Pinpoint the cell where the given text exists, returning its [x, y] midpoint coordinate. 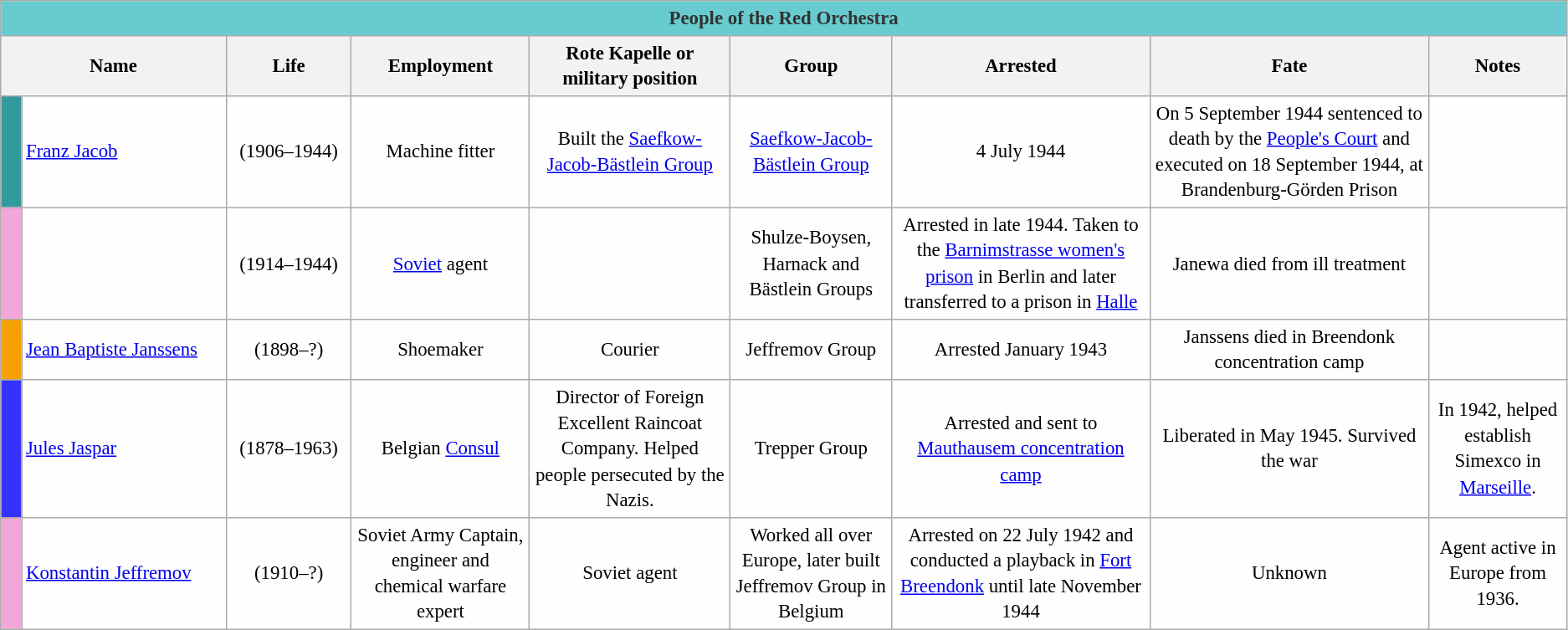
Built the Saefkow-Jacob-Bästlein Group [630, 151]
(1914–1944) [289, 264]
Janewa died from ill treatment [1289, 264]
Soviet Army Captain, engineer and chemical warfare expert [440, 573]
Jules Jaspar [124, 448]
(1910–?) [289, 573]
Employment [440, 65]
Group [812, 65]
Fate [1289, 65]
Shoemaker [440, 350]
Belgian Consul [440, 448]
Machine fitter [440, 151]
Agent active in Europe from 1936. [1498, 573]
Jean Baptiste Janssens [124, 350]
Franz Jacob [124, 151]
Konstantin Jeffremov [124, 573]
Worked all over Europe, later built Jeffremov Group in Belgium [812, 573]
Trepper Group [812, 448]
(1878–1963) [289, 448]
Liberated in May 1945. Survived the war [1289, 448]
Notes [1498, 65]
Name [114, 65]
4 July 1944 [1021, 151]
Shulze-Boysen, Harnack and Bästlein Groups [812, 264]
In 1942, helped establish Simexco in Marseille. [1498, 448]
Unknown [1289, 573]
On 5 September 1944 sentenced to death by the People's Court and executed on 18 September 1944, at Brandenburg-Görden Prison [1289, 151]
Janssens died in Breendonk concentration camp [1289, 350]
Arrested [1021, 65]
People of the Red Orchestra [784, 18]
Courier [630, 350]
Arrested and sent to Mauthausem concentration camp [1021, 448]
Arrested on 22 July 1942 and conducted a playback in Fort Breendonk until late November 1944 [1021, 573]
Rote Kapelle or military position [630, 65]
Saefkow-Jacob-Bästlein Group [812, 151]
Jeffremov Group [812, 350]
Arrested in late 1944. Taken to the Barnimstrasse women's prison in Berlin and later transferred to a prison in Halle [1021, 264]
(1906–1944) [289, 151]
(1898–?) [289, 350]
Director of Foreign Excellent Raincoat Company. Helped people persecuted by the Nazis. [630, 448]
Life [289, 65]
Arrested January 1943 [1021, 350]
